Return the (x, y) coordinate for the center point of the cell that contains the specified text.  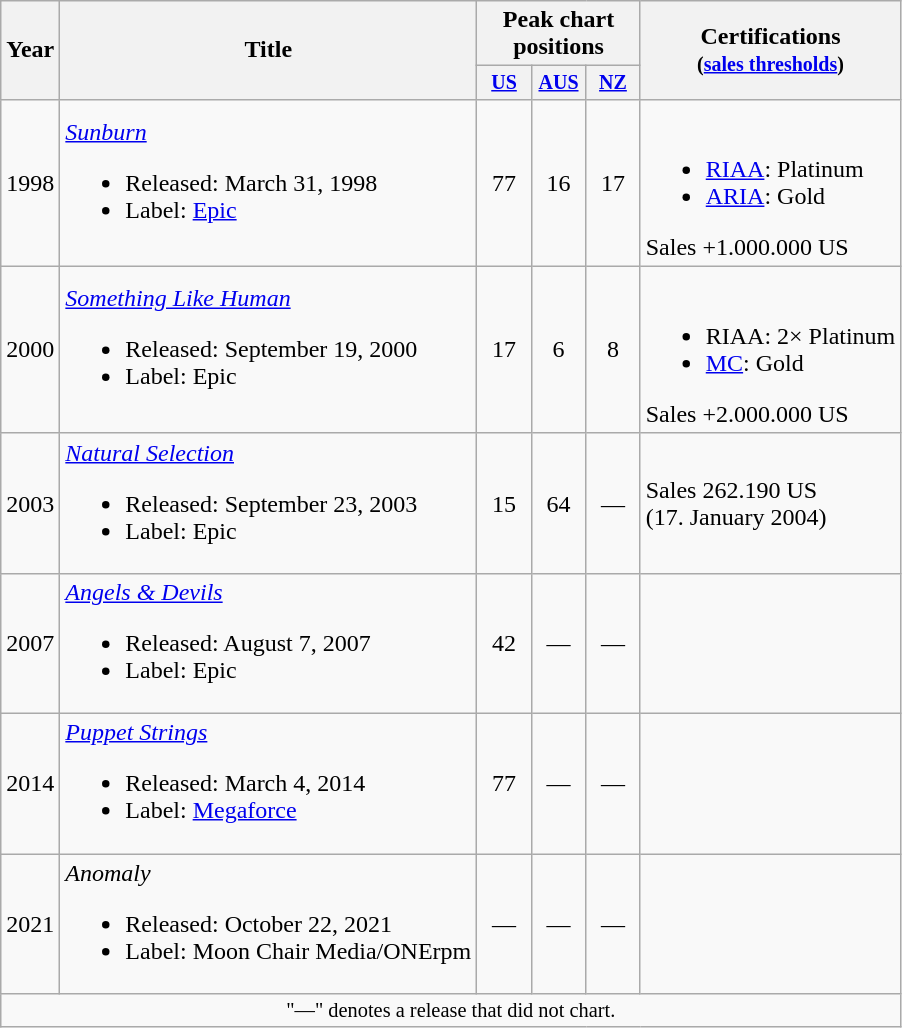
Certifications(sales thresholds) (770, 50)
8 (613, 350)
"—" denotes a release that did not chart. (451, 1011)
6 (558, 350)
2014 (30, 784)
NZ (613, 82)
16 (558, 182)
RIAA: 2× PlatinumMC: GoldSales +2.000.000 US (770, 350)
15 (504, 503)
Peak chart positions (558, 34)
2003 (30, 503)
42 (504, 643)
SunburnReleased: March 31, 1998Label: Epic (268, 182)
2021 (30, 924)
Natural SelectionReleased: September 23, 2003Label: Epic (268, 503)
Something Like HumanReleased: September 19, 2000Label: Epic (268, 350)
Year (30, 50)
Puppet StringsReleased: March 4, 2014Label: Megaforce (268, 784)
US (504, 82)
AnomalyReleased: October 22, 2021Label: Moon Chair Media/ONErpm (268, 924)
Angels & DevilsReleased: August 7, 2007Label: Epic (268, 643)
AUS (558, 82)
Sales 262.190 US(17. January 2004) (770, 503)
64 (558, 503)
1998 (30, 182)
2007 (30, 643)
Title (268, 50)
RIAA: PlatinumARIA: GoldSales +1.000.000 US (770, 182)
2000 (30, 350)
